Detect which cell encompasses the target text, then output its [X, Y] center coordinate. 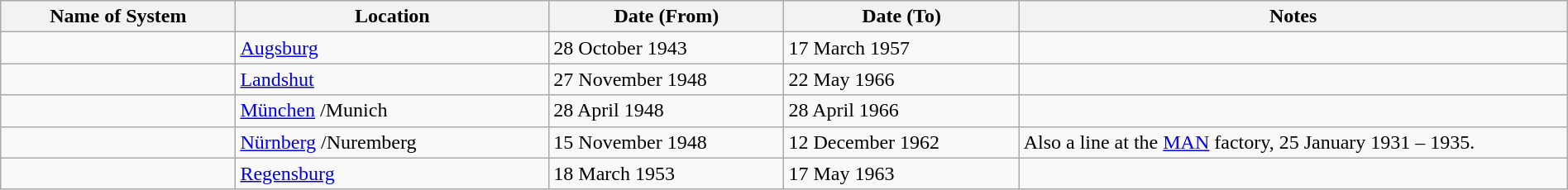
27 November 1948 [667, 79]
Augsburg [392, 48]
Name of System [118, 17]
17 May 1963 [901, 173]
Notes [1293, 17]
Regensburg [392, 173]
Location [392, 17]
Also a line at the MAN factory, 25 January 1931 – 1935. [1293, 142]
17 March 1957 [901, 48]
Date (From) [667, 17]
28 April 1966 [901, 111]
28 April 1948 [667, 111]
18 March 1953 [667, 173]
22 May 1966 [901, 79]
Nürnberg /Nuremberg [392, 142]
12 December 1962 [901, 142]
Landshut [392, 79]
München /Munich [392, 111]
15 November 1948 [667, 142]
28 October 1943 [667, 48]
Date (To) [901, 17]
